Determine the (x, y) coordinate at the center of the cell enclosing the given text.  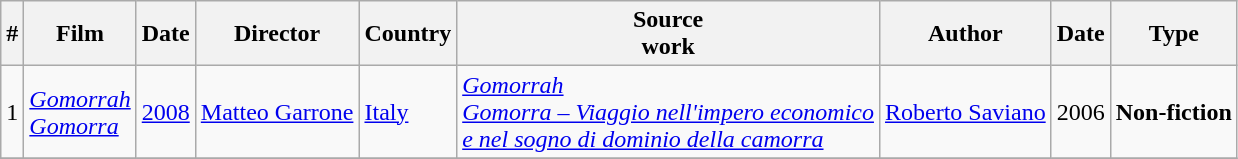
Sourcework (668, 34)
Type (1174, 34)
Author (965, 34)
Non-fiction (1174, 112)
# (12, 34)
2006 (1080, 112)
GomorrahGomorra (80, 112)
Director (277, 34)
1 (12, 112)
Country (408, 34)
Italy (408, 112)
GomorrahGomorra – Viaggio nell'impero economicoe nel sogno di dominio della camorra (668, 112)
2008 (166, 112)
Matteo Garrone (277, 112)
Roberto Saviano (965, 112)
Film (80, 34)
